Locate the cell with the specified text and output its (x, y) center coordinate. 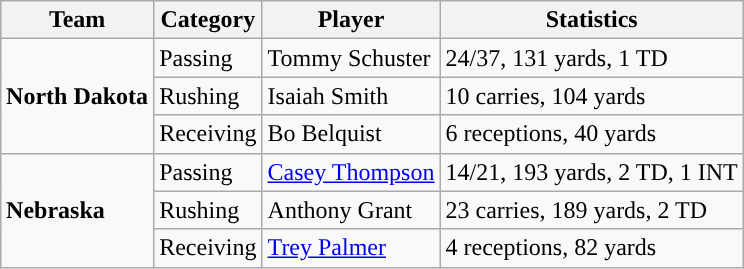
Tommy Schuster (351, 58)
Trey Palmer (351, 248)
Casey Thompson (351, 172)
Nebraska (78, 210)
Isaiah Smith (351, 96)
10 carries, 104 yards (592, 96)
Bo Belquist (351, 134)
14/21, 193 yards, 2 TD, 1 INT (592, 172)
Player (351, 20)
North Dakota (78, 96)
Anthony Grant (351, 210)
Statistics (592, 20)
Category (208, 20)
6 receptions, 40 yards (592, 134)
24/37, 131 yards, 1 TD (592, 58)
23 carries, 189 yards, 2 TD (592, 210)
4 receptions, 82 yards (592, 248)
Team (78, 20)
